Return the [x, y] coordinate for the center point of the cell that contains the specified text.  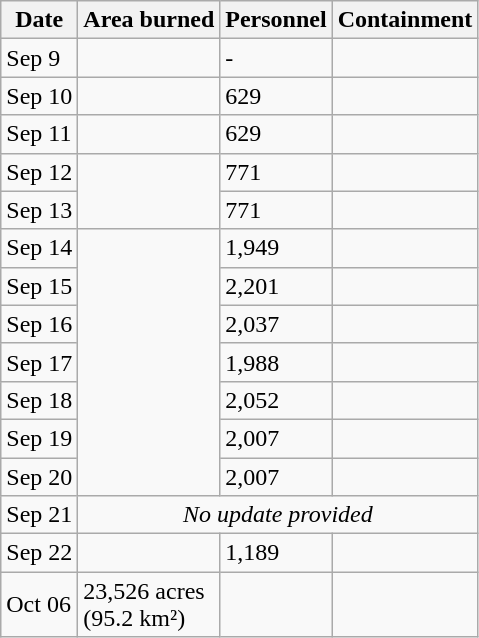
23,526 acres(95.2 km²) [149, 604]
Sep 21 [40, 515]
Sep 20 [40, 477]
No update provided [278, 515]
Sep 15 [40, 286]
Sep 14 [40, 248]
2,037 [276, 324]
Sep 17 [40, 362]
1,189 [276, 553]
Sep 19 [40, 438]
1,949 [276, 248]
- [276, 58]
Oct 06 [40, 604]
2,201 [276, 286]
Sep 12 [40, 172]
Containment [405, 20]
Date [40, 20]
Sep 22 [40, 553]
Sep 18 [40, 400]
Sep 9 [40, 58]
1,988 [276, 362]
Personnel [276, 20]
2,052 [276, 400]
Sep 11 [40, 134]
Sep 13 [40, 210]
Sep 16 [40, 324]
Area burned [149, 20]
Sep 10 [40, 96]
